Capture the cell that displays the provided text and extract its [x, y] central coordinate. 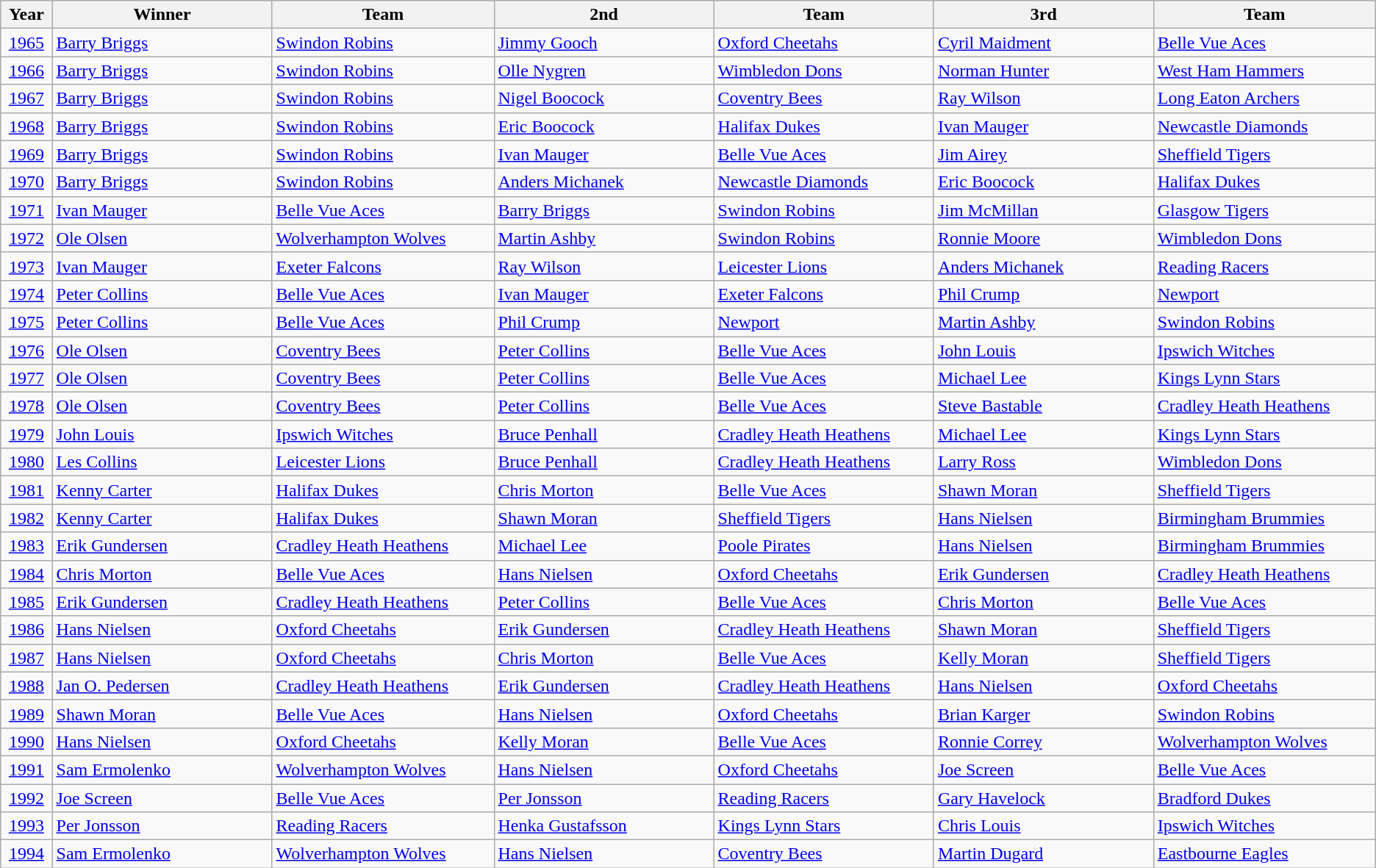
Long Eaton Archers [1264, 98]
1979 [26, 434]
Eastbourne Eagles [1264, 854]
Henka Gustafsson [604, 826]
Steve Bastable [1044, 406]
Jim Airey [1044, 154]
Poole Pirates [823, 546]
1967 [26, 98]
1992 [26, 797]
Jim McMillan [1044, 210]
Ronnie Moore [1044, 238]
1988 [26, 686]
Chris Louis [1044, 826]
1980 [26, 462]
Cyril Maidment [1044, 43]
1970 [26, 182]
1985 [26, 602]
Winner [162, 15]
Norman Hunter [1044, 71]
1975 [26, 322]
1983 [26, 546]
Jan O. Pedersen [162, 686]
1982 [26, 518]
1965 [26, 43]
Ronnie Correy [1044, 742]
Les Collins [162, 462]
1993 [26, 826]
Brian Karger [1044, 714]
1969 [26, 154]
West Ham Hammers [1264, 71]
1978 [26, 406]
Nigel Boocock [604, 98]
2nd [604, 15]
Bradford Dukes [1264, 797]
1984 [26, 574]
1966 [26, 71]
1974 [26, 294]
1994 [26, 854]
1981 [26, 490]
1986 [26, 630]
3rd [1044, 15]
1991 [26, 770]
Martin Dugard [1044, 854]
1990 [26, 742]
1971 [26, 210]
Larry Ross [1044, 462]
1972 [26, 238]
Jimmy Gooch [604, 43]
1976 [26, 351]
1968 [26, 126]
1987 [26, 658]
Gary Havelock [1044, 797]
1989 [26, 714]
Year [26, 15]
1977 [26, 379]
1973 [26, 266]
Glasgow Tigers [1264, 210]
Olle Nygren [604, 71]
